From the cell containing the given text, extract its center point as [X, Y] coordinate. 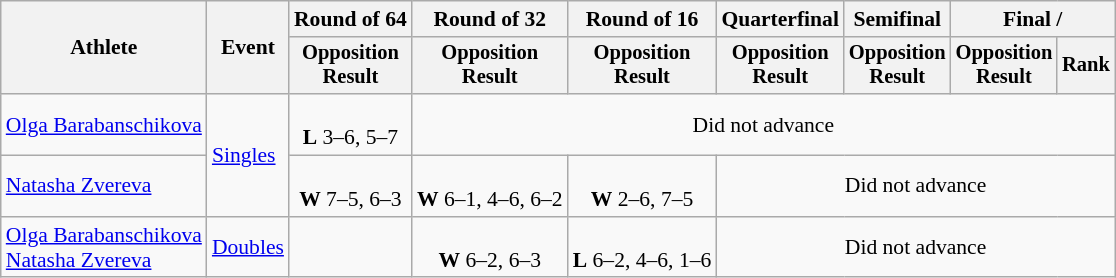
Athlete [104, 48]
Olga Barabanschikova [104, 124]
Natasha Zvereva [104, 186]
L 6–2, 4–6, 1–6 [642, 248]
W 7–5, 6–3 [350, 186]
Semifinal [898, 19]
Round of 32 [490, 19]
L 3–6, 5–7 [350, 124]
W 2–6, 7–5 [642, 186]
W 6–2, 6–3 [490, 248]
Quarterfinal [780, 19]
W 6–1, 4–6, 6–2 [490, 186]
Round of 16 [642, 19]
Doubles [248, 248]
Final / [1033, 19]
Singles [248, 155]
Round of 64 [350, 19]
Rank [1086, 66]
Olga BarabanschikovaNatasha Zvereva [104, 248]
Event [248, 48]
